Locate the cell with the specified text and output its [x, y] center coordinate. 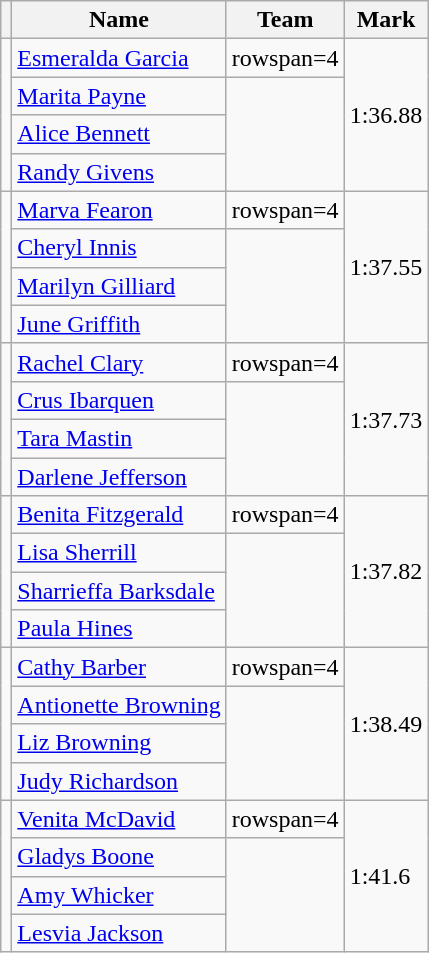
Crus Ibarquen [119, 400]
Judy Richardson [119, 781]
1:37.55 [386, 267]
Esmeralda Garcia [119, 58]
June Griffith [119, 324]
Amy Whicker [119, 895]
Paula Hines [119, 629]
Benita Fitzgerald [119, 515]
Name [119, 20]
1:37.82 [386, 572]
Rachel Clary [119, 362]
Tara Mastin [119, 438]
Alice Bennett [119, 134]
Gladys Boone [119, 857]
1:37.73 [386, 419]
Randy Givens [119, 172]
Antionette Browning [119, 705]
1:38.49 [386, 724]
Cathy Barber [119, 667]
Team [285, 20]
Sharrieffa Barksdale [119, 591]
Lisa Sherrill [119, 553]
Marilyn Gilliard [119, 286]
Lesvia Jackson [119, 933]
Marva Fearon [119, 210]
Cheryl Innis [119, 248]
Venita McDavid [119, 819]
1:41.6 [386, 876]
Darlene Jefferson [119, 477]
Liz Browning [119, 743]
Marita Payne [119, 96]
1:36.88 [386, 115]
Mark [386, 20]
